Provide the [x, y] coordinate of the cell's center where the given text is located.  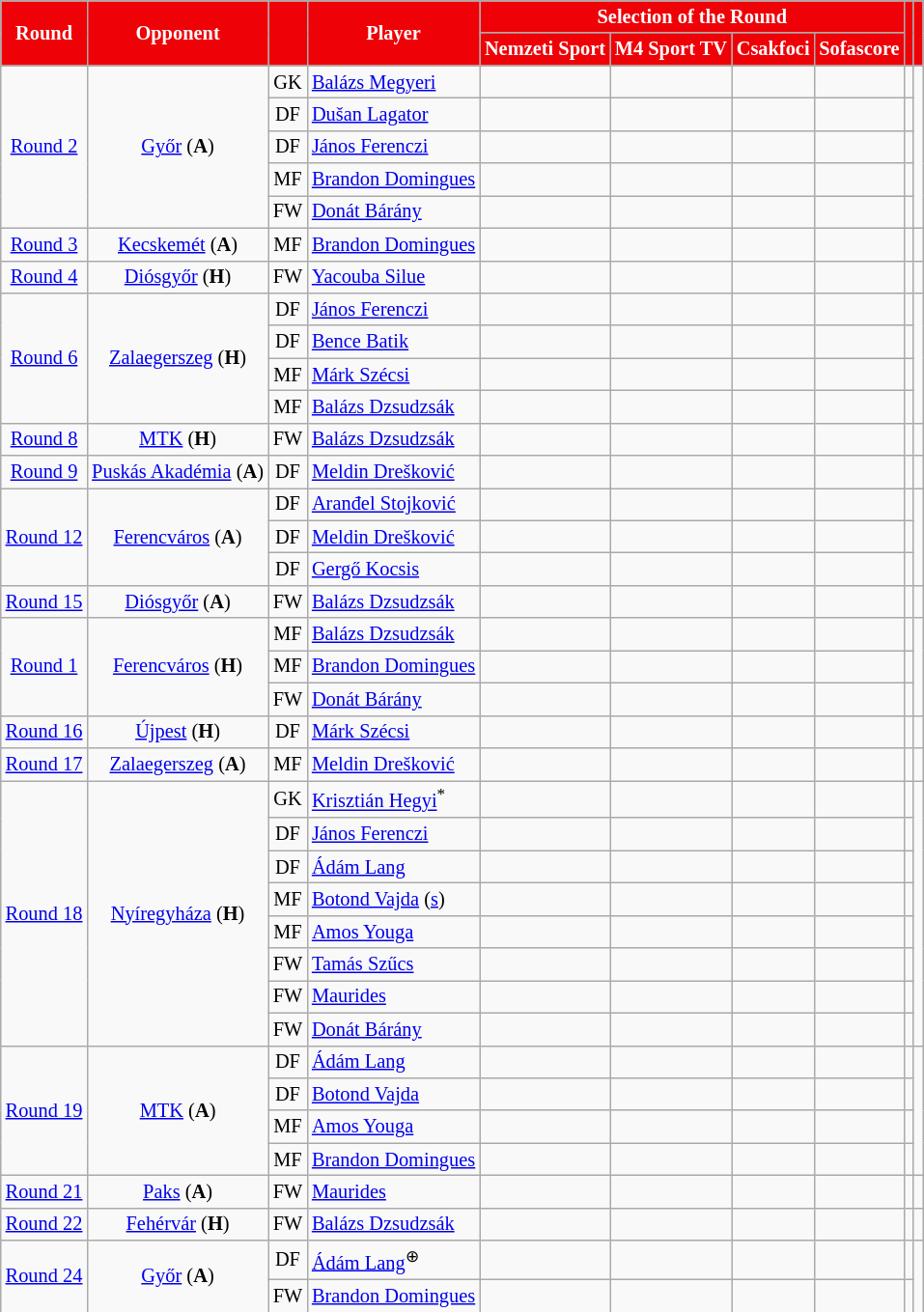
Sofascore [859, 49]
Ádám Lang⊕ [394, 1260]
Zalaegerszeg (A) [178, 764]
Round 16 [44, 732]
Round 24 [44, 1276]
MTK (H) [178, 439]
Csakfoci [773, 49]
Round 18 [44, 913]
Diósgyőr (H) [178, 277]
Gergő Kocsis [394, 569]
Dušan Lagator [394, 114]
Round 9 [44, 472]
Aranđel Stojković [394, 504]
Krisztián Hegyi* [394, 799]
Round 6 [44, 357]
Yacouba Silue [394, 277]
Round 3 [44, 244]
Paks (A) [178, 1191]
Selection of the Round [691, 16]
Round 17 [44, 764]
Round 21 [44, 1191]
Round 4 [44, 277]
Ferencváros (H) [178, 666]
Diósgyőr (A) [178, 601]
Botond Vajda [394, 1094]
Round 22 [44, 1224]
MTK (A) [178, 1110]
Kecskemét (A) [178, 244]
M4 Sport TV [671, 49]
Zalaegerszeg (H) [178, 357]
Round 12 [44, 537]
Round 15 [44, 601]
Puskás Akadémia (A) [178, 472]
Nemzeti Sport [545, 49]
Balázs Megyeri [394, 82]
Fehérvár (H) [178, 1224]
Nyíregyháza (H) [178, 913]
Round [44, 33]
Bence Batik [394, 342]
Ferencváros (A) [178, 537]
Round 8 [44, 439]
Botond Vajda (s) [394, 899]
Round 19 [44, 1110]
Round 1 [44, 666]
Újpest (H) [178, 732]
Round 2 [44, 147]
Opponent [178, 33]
Player [394, 33]
Tamás Szűcs [394, 964]
